Find where the given text appears and provide that cell's center as [X, Y] coordinate. 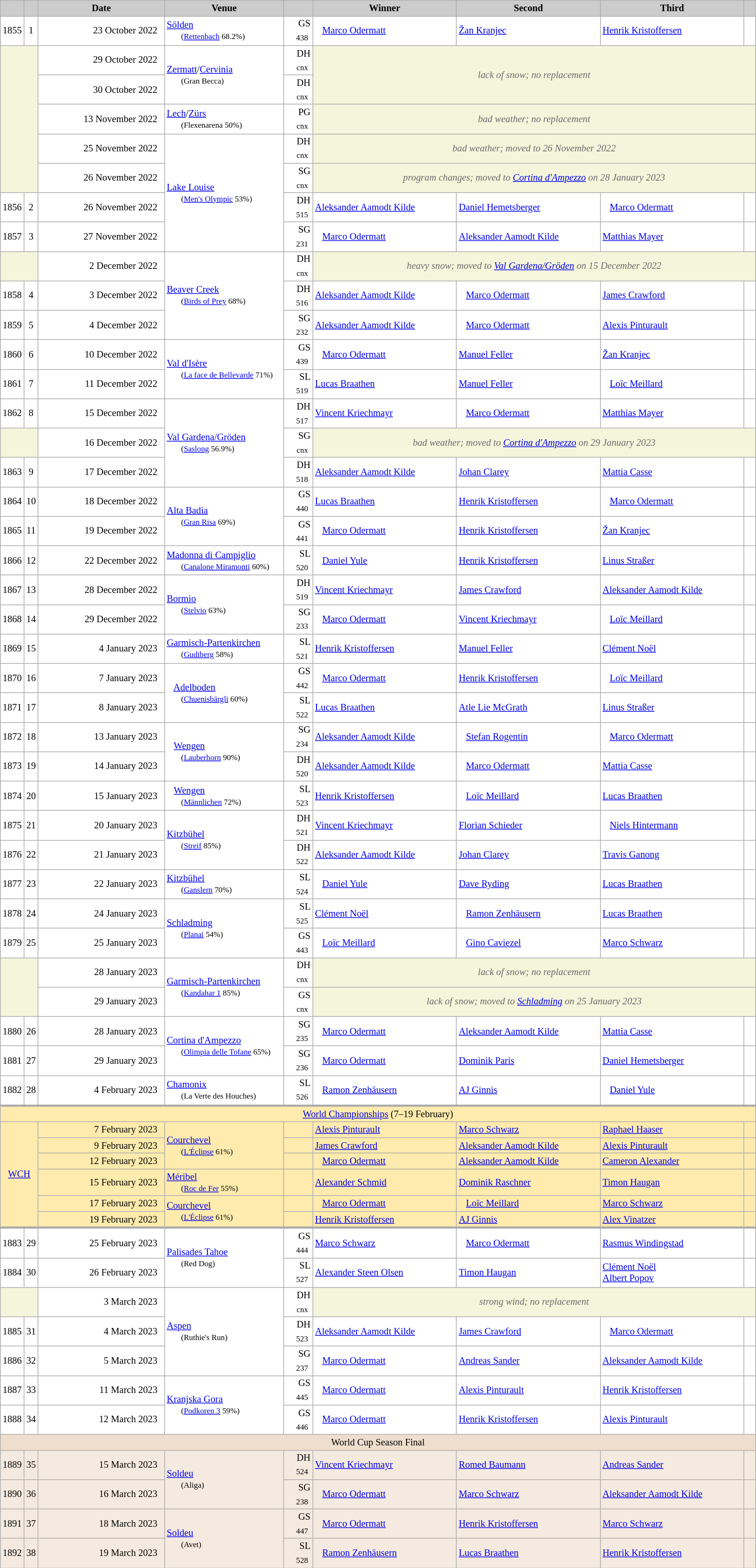
1856 [12, 207]
GS 445 [298, 1390]
Stefan Rogentin [529, 736]
Zermatt/Cervinia (Gran Becca) [224, 75]
GS 443 [298, 943]
1870 [12, 678]
5 [31, 325]
1 [31, 31]
13 [31, 590]
Gino Caviezel [529, 943]
SL 523 [298, 796]
1887 [12, 1390]
8 [31, 413]
18 December 2022 [101, 501]
Sölden (Rettenbach 68.2%) [224, 31]
Schladming (Planai 54%) [224, 929]
34 [31, 1420]
15 December 2022 [101, 413]
29 [31, 1243]
12 March 2023 [101, 1420]
Travis Ganong [672, 854]
25 February 2023 [101, 1243]
6 [31, 354]
GS 447 [298, 1524]
1877 [12, 884]
1883 [12, 1243]
DH 523 [298, 1332]
Rasmus Windingstad [672, 1243]
DH 515 [298, 207]
Dominik Paris [529, 1061]
21 [31, 825]
1875 [12, 825]
22 January 2023 [101, 884]
SL 528 [298, 1553]
SL 522 [298, 708]
Alex Vinatzer [672, 1219]
Dominik Raschner [529, 1182]
Alexander Steen Olsen [385, 1272]
11 December 2022 [101, 384]
14 January 2023 [101, 766]
DH 521 [298, 825]
Kitzbühel (Streif 85%) [224, 839]
28 [31, 1090]
19 February 2023 [101, 1219]
3 March 2023 [101, 1302]
SL 519 [298, 384]
17 December 2022 [101, 472]
GS 438 [298, 31]
Soldeu (Avet) [224, 1539]
1855 [12, 31]
1884 [12, 1272]
16 March 2023 [101, 1494]
26 February 2023 [101, 1272]
32 [31, 1360]
heavy snow; moved to Val Gardena/Gröden on 15 December 2022 [534, 266]
22 December 2022 [101, 560]
DH 518 [298, 472]
Palisades Tahoe (Red Dog) [224, 1257]
SL 525 [298, 914]
SG 235 [298, 1031]
4 February 2023 [101, 1090]
1866 [12, 560]
1890 [12, 1494]
Méribel (Roc de Fer 55%) [224, 1182]
PG cnx [298, 119]
SL 527 [298, 1272]
GS 446 [298, 1420]
25 January 2023 [101, 943]
Garmisch-Partenkirchen (Kandahar 1 85%) [224, 987]
13 January 2023 [101, 736]
Niels Hintermann [672, 825]
14 [31, 619]
1886 [12, 1360]
15 [31, 648]
1871 [12, 708]
1858 [12, 295]
3 [31, 237]
2 [31, 207]
DH 522 [298, 854]
1889 [12, 1464]
World Championships (7–19 February) [378, 1113]
1867 [12, 590]
SL 526 [298, 1090]
GS 444 [298, 1243]
19 December 2022 [101, 531]
SG 234 [298, 736]
Wengen (Lauberhorn 90%) [224, 751]
Romed Baumann [529, 1464]
23 October 2022 [101, 31]
8 January 2023 [101, 708]
7 February 2023 [101, 1130]
16 December 2022 [101, 443]
5 March 2023 [101, 1360]
18 [31, 736]
4 [31, 295]
1876 [12, 854]
Florian Schieder [529, 825]
Kitzbühel (Ganslern 70%) [224, 884]
Cameron Alexander [672, 1161]
1879 [12, 943]
SG 238 [298, 1494]
4 January 2023 [101, 648]
37 [31, 1524]
35 [31, 1464]
12 February 2023 [101, 1161]
30 October 2022 [101, 89]
23 [31, 884]
SG 233 [298, 619]
1885 [12, 1332]
1882 [12, 1090]
Alta Badia (Gran Risa 69%) [224, 516]
1865 [12, 531]
Kranjska Gora (Podkoren 3 59%) [224, 1405]
7 [31, 384]
36 [31, 1494]
26 [31, 1031]
1872 [12, 736]
SL 520 [298, 560]
9 [31, 472]
18 March 2023 [101, 1524]
29 December 2022 [101, 619]
11 [31, 531]
15 March 2023 [101, 1464]
1869 [12, 648]
bad weather; moved to 26 November 2022 [534, 149]
1864 [12, 501]
DH 520 [298, 766]
Second [529, 8]
20 January 2023 [101, 825]
GS 439 [298, 354]
16 [31, 678]
13 November 2022 [101, 119]
strong wind; no replacement [534, 1302]
11 March 2023 [101, 1390]
1878 [12, 914]
Winner [385, 8]
lack of snow; moved to Schladming on 25 January 2023 [534, 1002]
20 [31, 796]
SL 524 [298, 884]
1892 [12, 1553]
1857 [12, 237]
15 February 2023 [101, 1182]
Alexander Schmid [385, 1182]
SG 237 [298, 1360]
9 February 2023 [101, 1145]
25 [31, 943]
22 [31, 854]
DH 519 [298, 590]
17 [31, 708]
Dave Ryding [529, 884]
17 February 2023 [101, 1204]
Garmisch-Partenkirchen (Gudiberg 58%) [224, 648]
21 January 2023 [101, 854]
Lake Louise (Men's Olympic 53%) [224, 193]
24 [31, 914]
Atle Lie McGrath [529, 708]
2 December 2022 [101, 266]
Beaver Creek (Birds of Prey 68%) [224, 295]
WCH [19, 1175]
Venue [224, 8]
Lech/Zürs (Flexenarena 50%) [224, 119]
bad weather; no replacement [534, 119]
Third [672, 8]
15 January 2023 [101, 796]
1891 [12, 1524]
bad weather; moved to Cortina d'Ampezzo on 29 January 2023 [534, 443]
Aspen (Ruthie's Run) [224, 1331]
19 [31, 766]
DH 524 [298, 1464]
4 March 2023 [101, 1332]
10 December 2022 [101, 354]
Madonna di Campiglio (Canalone Miramonti 60%) [224, 560]
SG 231 [298, 237]
1860 [12, 354]
DH 517 [298, 413]
19 March 2023 [101, 1553]
24 January 2023 [101, 914]
33 [31, 1390]
1859 [12, 325]
1862 [12, 413]
GS cnx [298, 1002]
Clément Noël Albert Popov [672, 1272]
Adelboden (Chuenisbärgli 60%) [224, 693]
GS 441 [298, 531]
1874 [12, 796]
27 November 2022 [101, 237]
25 November 2022 [101, 149]
1880 [12, 1031]
SG 236 [298, 1061]
4 December 2022 [101, 325]
Soldeu (Aliga) [224, 1479]
SG 232 [298, 325]
31 [31, 1332]
12 [31, 560]
30 [31, 1272]
1873 [12, 766]
3 December 2022 [101, 295]
Cortina d'Ampezzo (Olimpia delle Tofane 65%) [224, 1046]
7 January 2023 [101, 678]
Chamonix (La Verte des Houches) [224, 1090]
Bormio (Stelvio 63%) [224, 605]
World Cup Season Final [378, 1442]
1863 [12, 472]
Wengen (Männlichen 72%) [224, 796]
GS 442 [298, 678]
38 [31, 1553]
28 December 2022 [101, 590]
SL 521 [298, 648]
1868 [12, 619]
Raphael Haaser [672, 1130]
10 [31, 501]
program changes; moved to Cortina d'Ampezzo on 28 January 2023 [534, 177]
1888 [12, 1420]
1881 [12, 1061]
27 [31, 1061]
1861 [12, 384]
GS 440 [298, 501]
Date [101, 8]
Val Gardena/Gröden (Saslong 56.9%) [224, 442]
DH 516 [298, 295]
29 October 2022 [101, 60]
Val d'Isère (La face de Bellevarde 71%) [224, 369]
